Locate the cell with the specified text and output its [x, y] center coordinate. 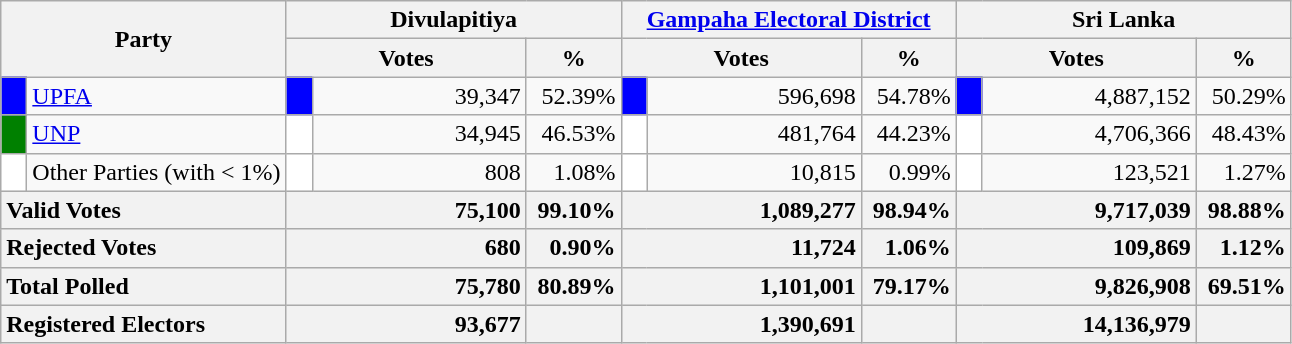
UNP [156, 134]
0.90% [574, 248]
48.43% [1244, 134]
0.99% [908, 172]
44.23% [908, 134]
93,677 [406, 324]
10,815 [754, 172]
9,717,039 [1076, 210]
98.88% [1244, 210]
9,826,908 [1076, 286]
808 [419, 172]
46.53% [574, 134]
1.06% [908, 248]
11,724 [741, 248]
75,780 [406, 286]
Gampaha Electoral District [788, 20]
481,764 [754, 134]
Sri Lanka [1124, 20]
Registered Electors [144, 324]
4,706,366 [1089, 134]
54.78% [908, 96]
39,347 [419, 96]
Total Polled [144, 286]
UPFA [156, 96]
1.27% [1244, 172]
1.08% [574, 172]
1.12% [1244, 248]
34,945 [419, 134]
Other Parties (with < 1%) [156, 172]
79.17% [908, 286]
69.51% [1244, 286]
1,089,277 [741, 210]
680 [406, 248]
52.39% [574, 96]
99.10% [574, 210]
1,101,001 [741, 286]
Divulapitiya [454, 20]
4,887,152 [1089, 96]
14,136,979 [1076, 324]
80.89% [574, 286]
1,390,691 [741, 324]
75,100 [406, 210]
596,698 [754, 96]
109,869 [1076, 248]
Rejected Votes [144, 248]
98.94% [908, 210]
Valid Votes [144, 210]
50.29% [1244, 96]
123,521 [1089, 172]
Party [144, 39]
